Detect which cell encompasses the target text, then output its (X, Y) center coordinate. 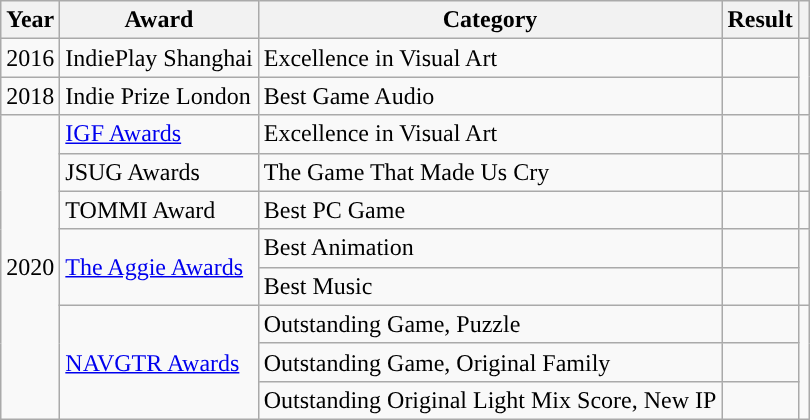
Outstanding Game, Original Family (490, 362)
Indie Prize London (159, 96)
NAVGTR Awards (159, 362)
2016 (30, 58)
Award (159, 20)
Category (490, 20)
Best Animation (490, 248)
Best Game Audio (490, 96)
Result (760, 20)
Best PC Game (490, 210)
Year (30, 20)
IndiePlay Shanghai (159, 58)
Outstanding Game, Puzzle (490, 324)
IGF Awards (159, 134)
JSUG Awards (159, 172)
TOMMI Award (159, 210)
Best Music (490, 286)
The Aggie Awards (159, 267)
Outstanding Original Light Mix Score, New IP (490, 400)
2018 (30, 96)
2020 (30, 267)
The Game That Made Us Cry (490, 172)
